Scan for the cell matching the given text and deliver its [X, Y] coordinate at center. 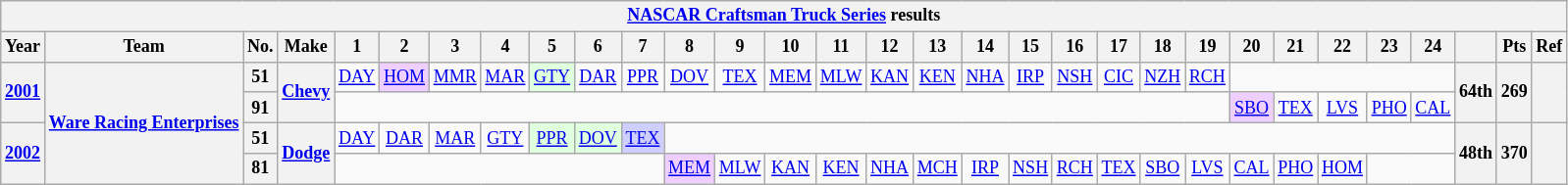
7 [643, 47]
No. [261, 47]
18 [1163, 47]
12 [890, 47]
Chevy [306, 92]
24 [1433, 47]
81 [261, 168]
Pts [1514, 47]
20 [1252, 47]
48th [1476, 153]
64th [1476, 92]
22 [1342, 47]
MCH [937, 168]
17 [1119, 47]
23 [1389, 47]
Year [24, 47]
NZH [1163, 76]
13 [937, 47]
2 [404, 47]
11 [840, 47]
Ref [1549, 47]
1 [357, 47]
Team [143, 47]
2001 [24, 92]
4 [505, 47]
NASCAR Craftsman Truck Series results [784, 16]
5 [552, 47]
MMR [455, 76]
6 [598, 47]
16 [1074, 47]
Ware Racing Enterprises [143, 123]
9 [740, 47]
91 [261, 108]
14 [985, 47]
269 [1514, 92]
21 [1295, 47]
3 [455, 47]
19 [1208, 47]
15 [1030, 47]
370 [1514, 153]
8 [690, 47]
Dodge [306, 153]
10 [791, 47]
CIC [1119, 76]
2002 [24, 153]
Make [306, 47]
